Locate the cell with the specified text and output its [X, Y] center coordinate. 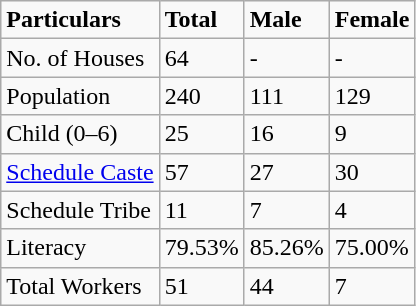
Female [372, 20]
79.53% [202, 248]
129 [372, 96]
44 [286, 286]
No. of Houses [80, 58]
27 [286, 172]
11 [202, 210]
Population [80, 96]
Total Workers [80, 286]
240 [202, 96]
85.26% [286, 248]
Child (0–6) [80, 134]
4 [372, 210]
Schedule Caste [80, 172]
25 [202, 134]
57 [202, 172]
Total [202, 20]
Literacy [80, 248]
16 [286, 134]
9 [372, 134]
Schedule Tribe [80, 210]
75.00% [372, 248]
64 [202, 58]
Particulars [80, 20]
30 [372, 172]
Male [286, 20]
111 [286, 96]
51 [202, 286]
